Pinpoint the cell where the given text exists, returning its [X, Y] midpoint coordinate. 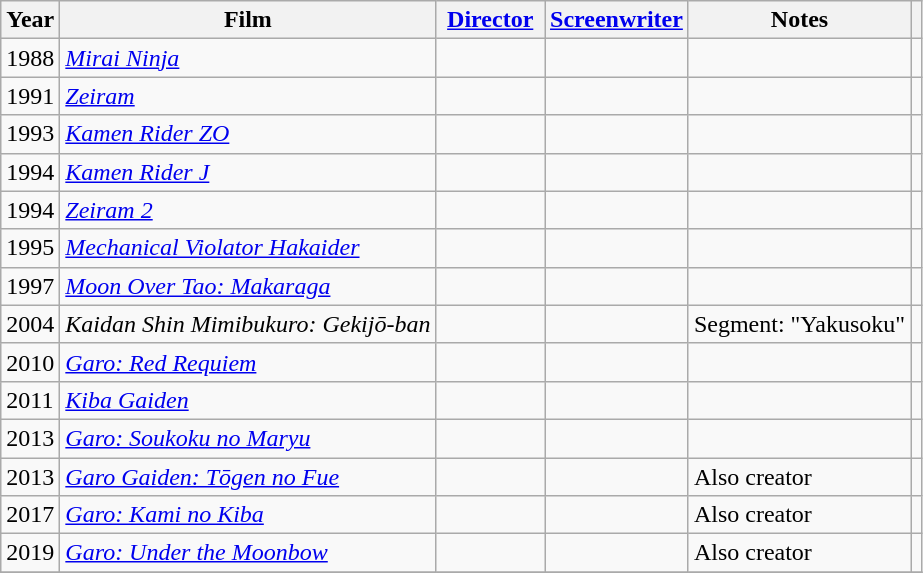
2010 [30, 362]
Mirai Ninja [248, 58]
Year [30, 20]
Segment: "Yakusoku" [799, 324]
Garo Gaiden: Tōgen no Fue [248, 477]
Kaidan Shin Mimibukuro: Gekijō-ban [248, 324]
Garo: Red Requiem [248, 362]
Garo: Under the Moonbow [248, 553]
Zeiram 2 [248, 210]
Notes [799, 20]
Kiba Gaiden [248, 400]
2019 [30, 553]
Garo: Soukoku no Maryu [248, 438]
Kamen Rider J [248, 172]
Garo: Kami no Kiba [248, 515]
Screenwriter [616, 20]
Director [490, 20]
1993 [30, 134]
Kamen Rider ZO [248, 134]
2017 [30, 515]
2004 [30, 324]
Moon Over Tao: Makaraga [248, 286]
1991 [30, 96]
Film [248, 20]
1988 [30, 58]
Mechanical Violator Hakaider [248, 248]
1995 [30, 248]
2011 [30, 400]
Zeiram [248, 96]
1997 [30, 286]
